Locate the cell with the specified text and output its [x, y] center coordinate. 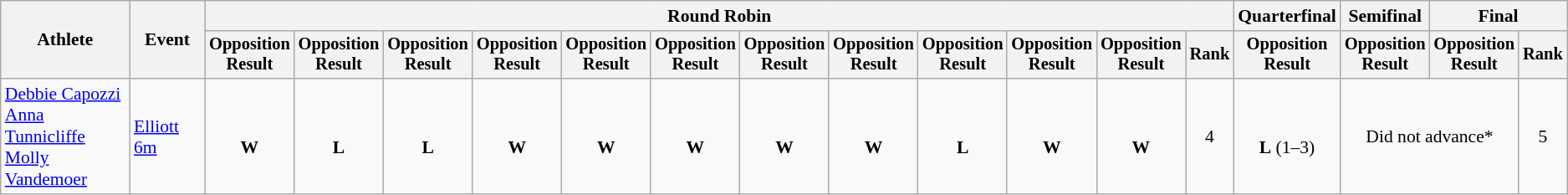
Elliott 6m [167, 136]
L (1–3) [1287, 136]
5 [1543, 136]
Quarterfinal [1287, 16]
Did not advance* [1430, 136]
Round Robin [719, 16]
4 [1210, 136]
Final [1498, 16]
Semifinal [1385, 16]
Event [167, 40]
Athlete [65, 40]
Debbie CapozziAnna TunnicliffeMolly Vandemoer [65, 136]
